Identify which cell holds the provided text, then report its (X, Y) central coordinate. 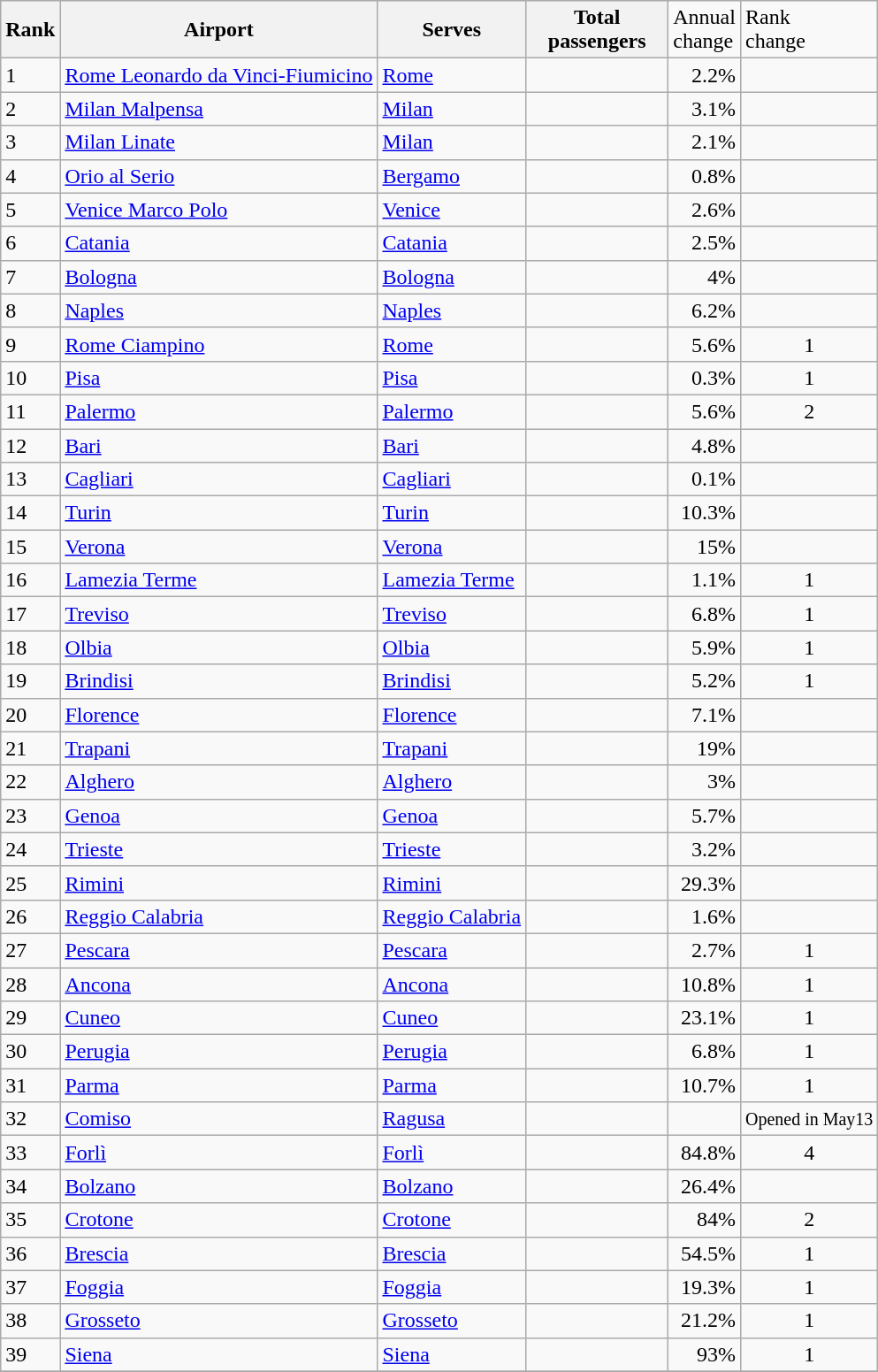
21 (30, 748)
15% (705, 547)
11 (30, 411)
Comiso (219, 1119)
5.7% (705, 816)
29 (30, 1018)
Rankchange (808, 30)
13 (30, 479)
37 (30, 1287)
Rome Ciampino (219, 344)
8 (30, 310)
Annualchange (705, 30)
24 (30, 849)
6 (30, 243)
19.3% (705, 1287)
17 (30, 614)
1.1% (705, 580)
3% (705, 782)
Milan Malpensa (219, 109)
Orio al Serio (219, 176)
3 (30, 142)
14 (30, 513)
0.3% (705, 378)
3.1% (705, 109)
4.8% (705, 445)
10.3% (705, 513)
3.2% (705, 849)
38 (30, 1321)
16 (30, 580)
Venice (452, 210)
2.6% (705, 210)
2.1% (705, 142)
54.5% (705, 1253)
21.2% (705, 1321)
Opened in May13 (808, 1119)
22 (30, 782)
33 (30, 1153)
15 (30, 547)
36 (30, 1253)
35 (30, 1220)
Serves (452, 30)
30 (30, 1052)
23 (30, 816)
26.4% (705, 1186)
23.1% (705, 1018)
Ragusa (452, 1119)
5.2% (705, 681)
Venice Marco Polo (219, 210)
34 (30, 1186)
7 (30, 277)
Bergamo (452, 176)
0.8% (705, 176)
4% (705, 277)
10 (30, 378)
5.9% (705, 648)
32 (30, 1119)
20 (30, 715)
28 (30, 985)
93% (705, 1354)
25 (30, 883)
2.2% (705, 75)
26 (30, 916)
6.2% (705, 310)
27 (30, 950)
84% (705, 1220)
19% (705, 748)
Milan Linate (219, 142)
1.6% (705, 916)
31 (30, 1085)
19 (30, 681)
0.1% (705, 479)
2.7% (705, 950)
39 (30, 1354)
Rank (30, 30)
12 (30, 445)
Totalpassengers (598, 30)
18 (30, 648)
Rome Leonardo da Vinci-Fiumicino (219, 75)
Airport (219, 30)
5 (30, 210)
7.1% (705, 715)
10.7% (705, 1085)
84.8% (705, 1153)
10.8% (705, 985)
2.5% (705, 243)
9 (30, 344)
29.3% (705, 883)
